Search for the cell housing the specified text and yield its (X, Y) center coordinate. 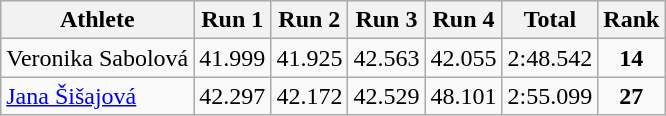
Run 4 (464, 20)
41.999 (232, 58)
2:55.099 (550, 96)
Jana Šišajová (98, 96)
Athlete (98, 20)
48.101 (464, 96)
Veronika Sabolová (98, 58)
42.529 (386, 96)
42.297 (232, 96)
Run 2 (310, 20)
42.055 (464, 58)
42.172 (310, 96)
42.563 (386, 58)
14 (632, 58)
Rank (632, 20)
41.925 (310, 58)
2:48.542 (550, 58)
27 (632, 96)
Total (550, 20)
Run 3 (386, 20)
Run 1 (232, 20)
